Search for the cell housing the specified text and yield its (x, y) center coordinate. 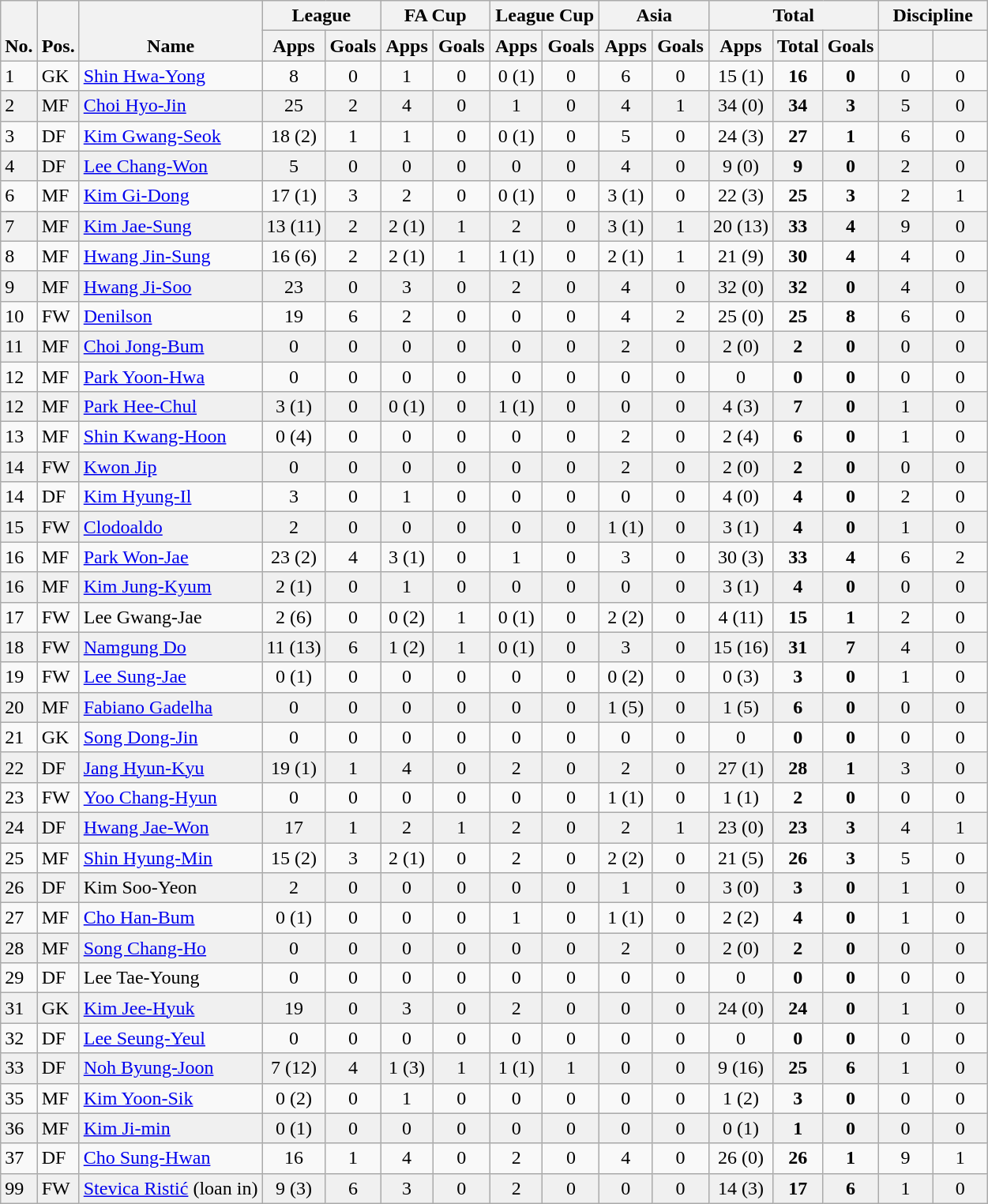
Lee Sung-Jae (171, 677)
Kim Gwang-Seok (171, 136)
23 (0) (741, 827)
32 (0) (741, 286)
Song Dong-Jin (171, 737)
Park Won-Jae (171, 557)
Park Yoon-Hwa (171, 377)
Shin Hwa-Yong (171, 76)
Kim Jung-Kyum (171, 587)
Lee Gwang-Jae (171, 617)
Yoo Chang-Hyun (171, 797)
Stevica Ristić (loan in) (171, 1188)
Park Hee-Chul (171, 407)
16 (6) (294, 256)
FA Cup (436, 16)
Lee Seung-Yeul (171, 1038)
30 (3) (741, 557)
Kim Gi-Dong (171, 196)
Kim Ji-min (171, 1128)
20 (13) (741, 226)
4 (11) (741, 617)
18 (2) (294, 136)
9 (3) (294, 1188)
15 (2) (294, 857)
Noh Byung-Joon (171, 1068)
League Cup (545, 16)
Shin Hyung-Min (171, 857)
21 (9) (741, 256)
15 (1) (741, 76)
23 (2) (294, 557)
7 (12) (294, 1068)
10 (19, 316)
21 (19, 737)
No. (19, 31)
Choi Hyo-Jin (171, 106)
Hwang Jae-Won (171, 827)
35 (19, 1098)
4 (3) (741, 407)
Kim Jae-Sung (171, 226)
3 (0) (741, 888)
22 (3) (741, 196)
Shin Kwang-Hoon (171, 437)
26 (0) (741, 1158)
Cho Han-Bum (171, 918)
4 (0) (741, 497)
27 (1) (741, 767)
Hwang Ji-Soo (171, 286)
Kim Soo-Yeon (171, 888)
0 (4) (294, 437)
21 (5) (741, 857)
18 (19, 647)
9 (0) (741, 166)
30 (798, 256)
34 (0) (741, 106)
13 (11) (294, 226)
17 (1) (294, 196)
13 (19, 437)
9 (16) (741, 1068)
34 (798, 106)
League (321, 16)
11 (19, 346)
99 (19, 1188)
24 (0) (741, 1008)
1 (3) (408, 1068)
29 (19, 978)
Kwon Jip (171, 467)
24 (3) (741, 136)
Hwang Jin-Sung (171, 256)
15 (16) (741, 647)
Clodoaldo (171, 527)
2 (4) (741, 437)
2 (6) (294, 617)
Kim Yoon-Sik (171, 1098)
36 (19, 1128)
Pos. (58, 31)
Lee Chang-Won (171, 166)
Cho Sung-Hwan (171, 1158)
37 (19, 1158)
Choi Jong-Bum (171, 346)
25 (0) (741, 316)
Discipline (934, 16)
11 (13) (294, 647)
Asia (654, 16)
0 (3) (741, 677)
19 (1) (294, 767)
Kim Hyung-Il (171, 497)
Lee Tae-Young (171, 978)
Song Chang-Ho (171, 948)
20 (19, 707)
Fabiano Gadelha (171, 707)
Kim Jee-Hyuk (171, 1008)
Namgung Do (171, 647)
Denilson (171, 316)
Name (171, 31)
14 (3) (741, 1188)
Jang Hyun-Kyu (171, 767)
22 (19, 767)
